Provide the [X, Y] coordinate of the cell's center where the given text is located.  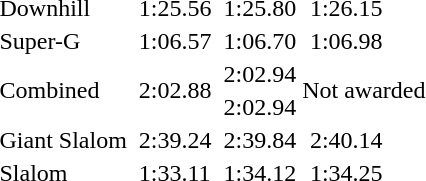
2:39.24 [175, 140]
1:06.70 [260, 41]
2:02.88 [175, 90]
2:39.84 [260, 140]
1:06.57 [175, 41]
